Capture the cell that displays the provided text and extract its (x, y) central coordinate. 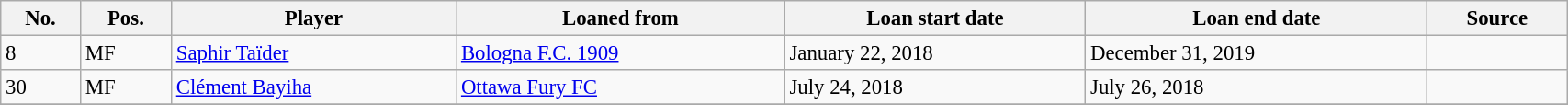
January 22, 2018 (935, 53)
Bologna F.C. 1909 (621, 53)
Loan end date (1257, 18)
Player (313, 18)
July 24, 2018 (935, 87)
Pos. (125, 18)
30 (40, 87)
Loaned from (621, 18)
Clément Bayiha (313, 87)
8 (40, 53)
Source (1497, 18)
December 31, 2019 (1257, 53)
Loan start date (935, 18)
July 26, 2018 (1257, 87)
Saphir Taïder (313, 53)
Ottawa Fury FC (621, 87)
No. (40, 18)
